Output the [X, Y] coordinate of the center of the cell containing the given text.  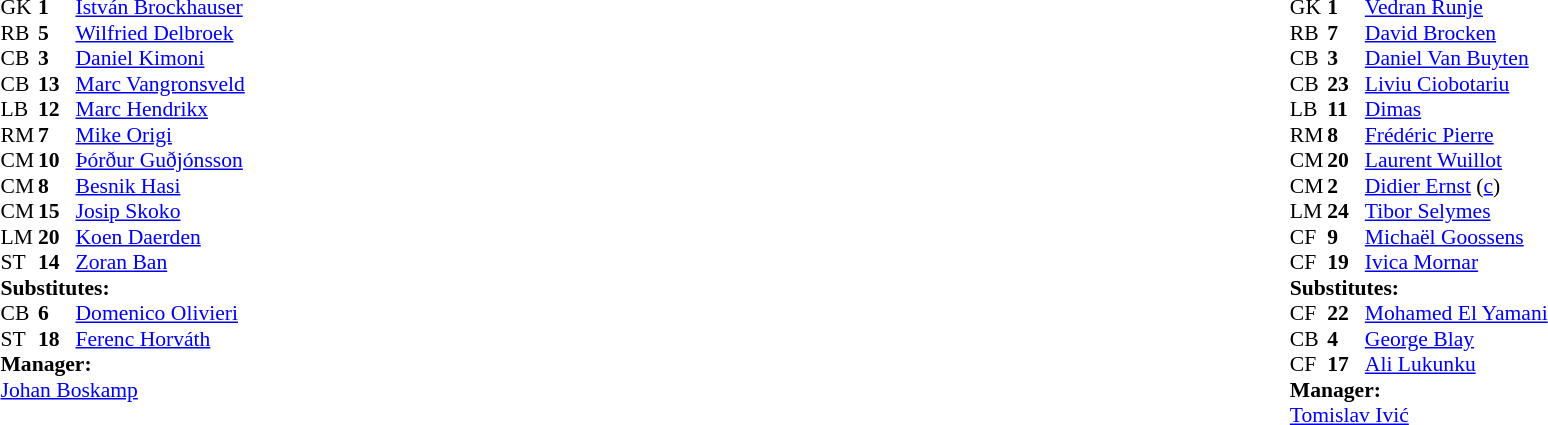
Marc Hendrikx [160, 109]
Michaël Goossens [1456, 237]
David Brocken [1456, 33]
12 [57, 109]
6 [57, 313]
14 [57, 263]
Mohamed El Yamani [1456, 313]
Mike Origi [160, 135]
Frédéric Pierre [1456, 135]
Domenico Olivieri [160, 313]
Þórður Guðjónsson [160, 161]
18 [57, 339]
Wilfried Delbroek [160, 33]
Zoran Ban [160, 263]
19 [1346, 263]
Daniel Kimoni [160, 59]
17 [1346, 365]
Besnik Hasi [160, 186]
Didier Ernst (c) [1456, 186]
24 [1346, 211]
5 [57, 33]
Marc Vangronsveld [160, 84]
9 [1346, 237]
Ali Lukunku [1456, 365]
13 [57, 84]
Ferenc Horváth [160, 339]
Laurent Wuillot [1456, 161]
Ivica Mornar [1456, 263]
11 [1346, 109]
George Blay [1456, 339]
2 [1346, 186]
Tibor Selymes [1456, 211]
Liviu Ciobotariu [1456, 84]
Josip Skoko [160, 211]
22 [1346, 313]
15 [57, 211]
Dimas [1456, 109]
23 [1346, 84]
4 [1346, 339]
Johan Boskamp [122, 390]
Daniel Van Buyten [1456, 59]
Koen Daerden [160, 237]
10 [57, 161]
